Extract the [x, y] coordinate from the center of the cell holding the provided text.  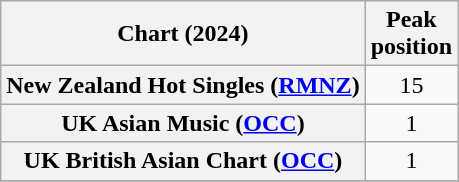
UK Asian Music (OCC) [183, 123]
15 [411, 85]
New Zealand Hot Singles (RMNZ) [183, 85]
Peakposition [411, 34]
UK British Asian Chart (OCC) [183, 161]
Chart (2024) [183, 34]
